Output the (X, Y) coordinate of the center of the cell containing the given text.  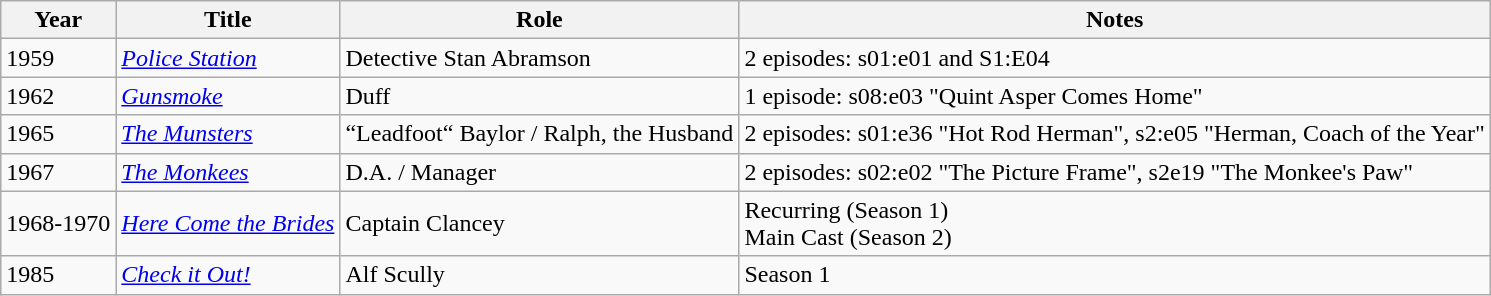
Year (58, 20)
Gunsmoke (228, 96)
1962 (58, 96)
2 episodes: s02:e02 "The Picture Frame", s2e19 "The Monkee's Paw" (1114, 172)
1965 (58, 134)
Role (540, 20)
Police Station (228, 58)
Check it Out! (228, 275)
1968-1970 (58, 224)
Title (228, 20)
2 episodes: s01:e01 and S1:E04 (1114, 58)
1959 (58, 58)
Notes (1114, 20)
“Leadfoot“ Baylor / Ralph, the Husband (540, 134)
Duff (540, 96)
Alf Scully (540, 275)
The Munsters (228, 134)
1985 (58, 275)
Recurring (Season 1)Main Cast (Season 2) (1114, 224)
Captain Clancey (540, 224)
1 episode: s08:e03 "Quint Asper Comes Home" (1114, 96)
1967 (58, 172)
Season 1 (1114, 275)
Here Come the Brides (228, 224)
2 episodes: s01:e36 "Hot Rod Herman", s2:e05 "Herman, Coach of the Year" (1114, 134)
D.A. / Manager (540, 172)
Detective Stan Abramson (540, 58)
The Monkees (228, 172)
